Return the (x, y) coordinate for the center point of the cell that contains the specified text.  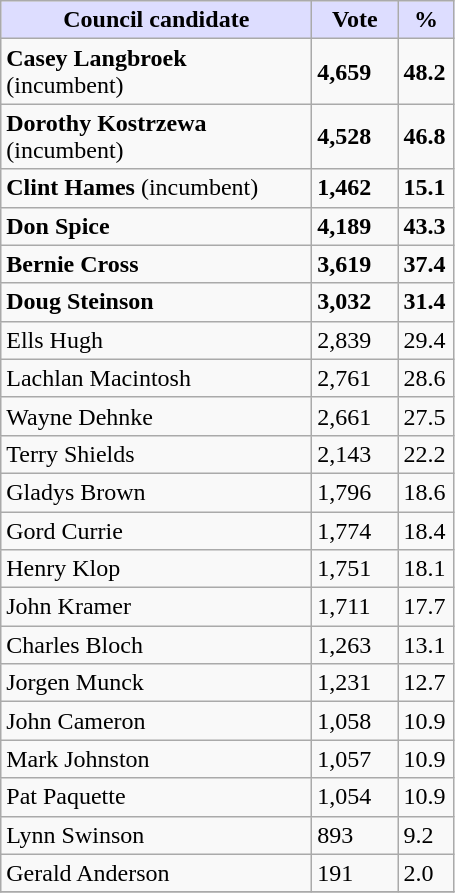
1,054 (355, 797)
18.1 (426, 569)
Lachlan Macintosh (156, 378)
4,189 (355, 226)
3,619 (355, 264)
Bernie Cross (156, 264)
1,058 (355, 721)
4,659 (355, 72)
13.1 (426, 645)
31.4 (426, 302)
Vote (355, 20)
46.8 (426, 136)
1,263 (355, 645)
Terry Shields (156, 454)
Ells Hugh (156, 340)
Don Spice (156, 226)
4,528 (355, 136)
43.3 (426, 226)
John Cameron (156, 721)
Henry Klop (156, 569)
1,774 (355, 531)
1,711 (355, 607)
18.6 (426, 492)
John Kramer (156, 607)
Lynn Swinson (156, 835)
Gerald Anderson (156, 873)
191 (355, 873)
Mark Johnston (156, 759)
28.6 (426, 378)
Council candidate (156, 20)
Clint Hames (incumbent) (156, 188)
27.5 (426, 416)
2,143 (355, 454)
1,057 (355, 759)
9.2 (426, 835)
18.4 (426, 531)
12.7 (426, 683)
15.1 (426, 188)
Gladys Brown (156, 492)
17.7 (426, 607)
Charles Bloch (156, 645)
1,462 (355, 188)
Doug Steinson (156, 302)
48.2 (426, 72)
1,796 (355, 492)
37.4 (426, 264)
3,032 (355, 302)
Dorothy Kostrzewa (incumbent) (156, 136)
Jorgen Munck (156, 683)
Wayne Dehnke (156, 416)
2,761 (355, 378)
1,231 (355, 683)
1,751 (355, 569)
2,661 (355, 416)
Casey Langbroek (incumbent) (156, 72)
% (426, 20)
29.4 (426, 340)
2.0 (426, 873)
893 (355, 835)
22.2 (426, 454)
2,839 (355, 340)
Pat Paquette (156, 797)
Gord Currie (156, 531)
